From the cell containing the given text, extract its center point as (X, Y) coordinate. 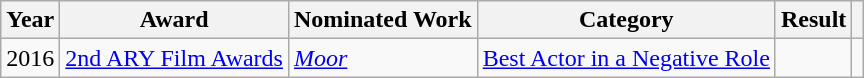
Best Actor in a Negative Role (626, 58)
2nd ARY Film Awards (174, 58)
Year (30, 20)
Moor (382, 58)
2016 (30, 58)
Category (626, 20)
Result (813, 20)
Award (174, 20)
Nominated Work (382, 20)
